For the text-containing cell, return its midpoint in [X, Y] coordinate format. 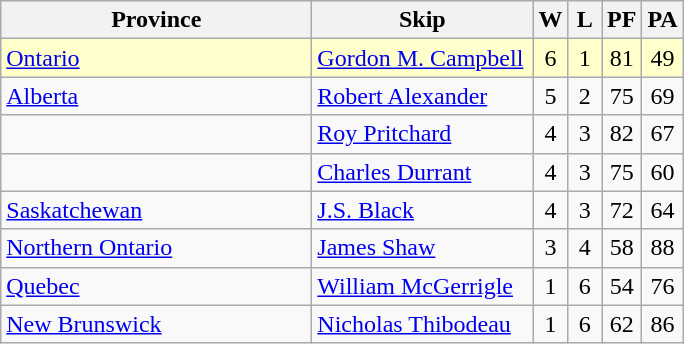
49 [662, 58]
W [550, 20]
58 [622, 248]
Skip [422, 20]
J.S. Black [422, 210]
Gordon M. Campbell [422, 58]
Charles Durrant [422, 172]
Northern Ontario [156, 248]
Province [156, 20]
82 [622, 134]
PA [662, 20]
64 [662, 210]
William McGerrigle [422, 286]
67 [662, 134]
2 [585, 96]
Quebec [156, 286]
60 [662, 172]
L [585, 20]
86 [662, 324]
James Shaw [422, 248]
Alberta [156, 96]
Saskatchewan [156, 210]
81 [622, 58]
Roy Pritchard [422, 134]
69 [662, 96]
72 [622, 210]
54 [622, 286]
PF [622, 20]
88 [662, 248]
New Brunswick [156, 324]
76 [662, 286]
Robert Alexander [422, 96]
5 [550, 96]
62 [622, 324]
Ontario [156, 58]
Nicholas Thibodeau [422, 324]
